For the text-containing cell, return its midpoint in (x, y) coordinate format. 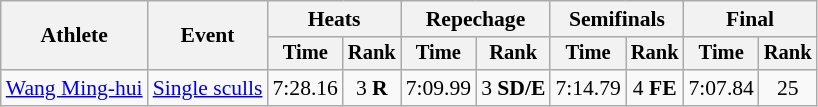
Final (750, 19)
Repechage (476, 19)
25 (788, 88)
3 SD/E (513, 88)
7:28.16 (304, 88)
Single sculls (208, 88)
4 FE (655, 88)
Wang Ming-hui (74, 88)
7:14.79 (588, 88)
Athlete (74, 36)
7:07.84 (720, 88)
Semifinals (616, 19)
3 R (372, 88)
7:09.99 (438, 88)
Event (208, 36)
Heats (334, 19)
